Identify which cell holds the provided text, then report its [x, y] central coordinate. 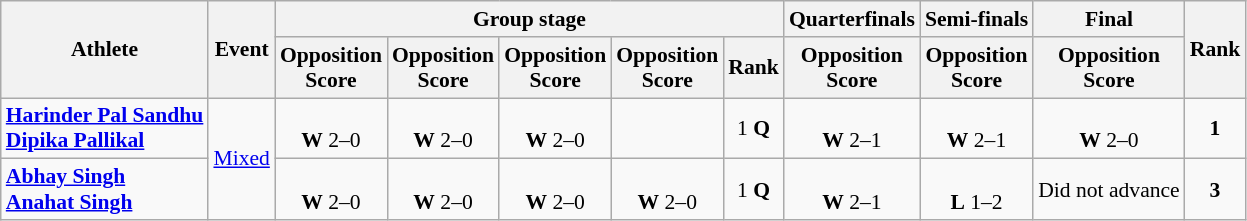
Final [1109, 19]
Semi-finals [976, 19]
Mixed [241, 159]
Abhay SinghAnahat Singh [105, 190]
Quarterfinals [852, 19]
Athlete [105, 50]
Harinder Pal SandhuDipika Pallikal [105, 128]
L 1–2 [976, 190]
Event [241, 50]
3 [1216, 190]
1 [1216, 128]
Group stage [530, 19]
Did not advance [1109, 190]
